Output the [x, y] coordinate of the center of the cell containing the given text.  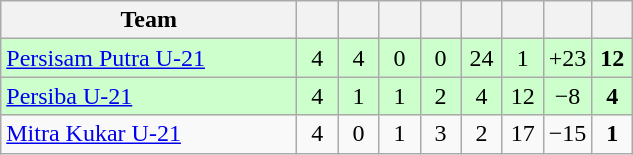
+23 [568, 58]
Persiba U-21 [149, 96]
3 [440, 134]
−15 [568, 134]
24 [482, 58]
Team [149, 20]
−8 [568, 96]
17 [522, 134]
Mitra Kukar U-21 [149, 134]
Persisam Putra U-21 [149, 58]
